Find where the given text appears and provide that cell's center as [X, Y] coordinate. 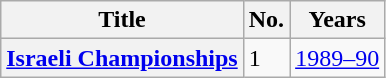
1 [266, 58]
Title [122, 20]
Years [338, 20]
1989–90 [338, 58]
No. [266, 20]
Israeli Championships [122, 58]
